From the cell containing the given text, extract its center point as [x, y] coordinate. 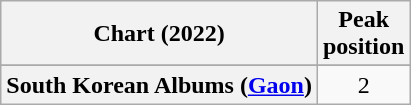
Peakposition [363, 34]
2 [363, 85]
South Korean Albums (Gaon) [160, 85]
Chart (2022) [160, 34]
